From the cell containing the given text, extract its center point as [x, y] coordinate. 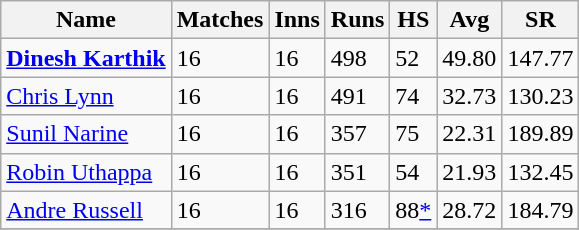
88* [414, 210]
184.79 [540, 210]
75 [414, 134]
Runs [357, 20]
Avg [470, 20]
Inns [297, 20]
Sunil Narine [86, 134]
74 [414, 96]
357 [357, 134]
Chris Lynn [86, 96]
21.93 [470, 172]
498 [357, 58]
SR [540, 20]
Matches [220, 20]
351 [357, 172]
Dinesh Karthik [86, 58]
147.77 [540, 58]
49.80 [470, 58]
52 [414, 58]
54 [414, 172]
28.72 [470, 210]
316 [357, 210]
Andre Russell [86, 210]
130.23 [540, 96]
491 [357, 96]
Robin Uthappa [86, 172]
32.73 [470, 96]
22.31 [470, 134]
Name [86, 20]
132.45 [540, 172]
189.89 [540, 134]
HS [414, 20]
